Search for the cell housing the specified text and yield its (X, Y) center coordinate. 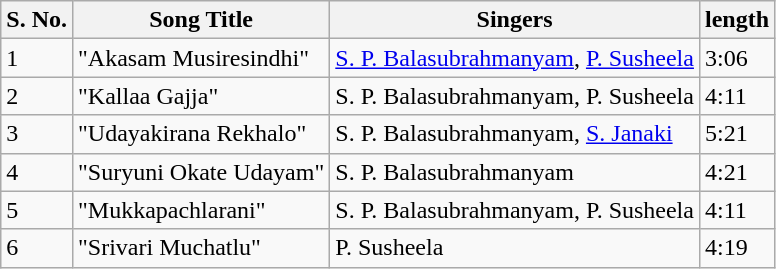
S. P. Balasubrahmanyam, S. Janaki (515, 134)
"Udayakirana Rekhalo" (200, 134)
"Srivari Muchatlu" (200, 248)
length (736, 20)
S. No. (37, 20)
Singers (515, 20)
3 (37, 134)
S. P. Balasubrahmanyam (515, 172)
1 (37, 58)
5:21 (736, 134)
4:21 (736, 172)
"Suryuni Okate Udayam" (200, 172)
Song Title (200, 20)
P. Susheela (515, 248)
"Akasam Musiresindhi" (200, 58)
6 (37, 248)
5 (37, 210)
4 (37, 172)
2 (37, 96)
"Kallaa Gajja" (200, 96)
"Mukkapachlarani" (200, 210)
3:06 (736, 58)
4:19 (736, 248)
